Extract the [X, Y] coordinate from the center of the cell holding the provided text.  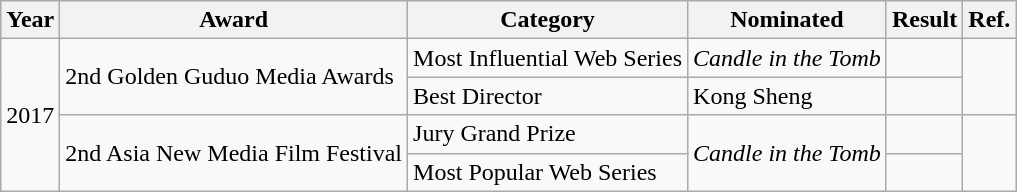
Jury Grand Prize [548, 134]
Most Popular Web Series [548, 172]
2nd Golden Guduo Media Awards [234, 77]
Kong Sheng [788, 96]
Year [30, 20]
Most Influential Web Series [548, 58]
Result [924, 20]
Category [548, 20]
2017 [30, 115]
Best Director [548, 96]
2nd Asia New Media Film Festival [234, 153]
Ref. [990, 20]
Award [234, 20]
Nominated [788, 20]
